Pinpoint the cell where the given text exists, returning its [X, Y] midpoint coordinate. 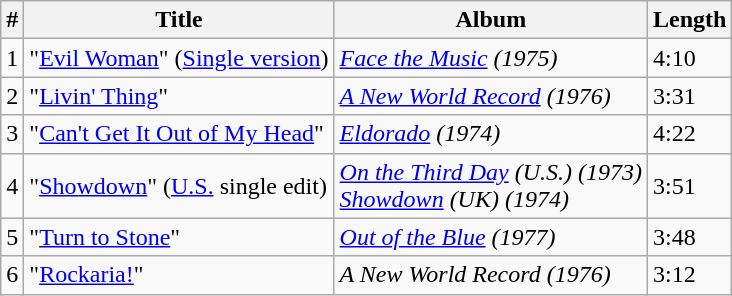
"Rockaria!" [179, 275]
6 [12, 275]
"Can't Get It Out of My Head" [179, 134]
4:10 [690, 58]
On the Third Day (U.S.) (1973)Showdown (UK) (1974) [490, 186]
5 [12, 237]
Eldorado (1974) [490, 134]
3:51 [690, 186]
3 [12, 134]
3:12 [690, 275]
Out of the Blue (1977) [490, 237]
2 [12, 96]
Face the Music (1975) [490, 58]
Album [490, 20]
# [12, 20]
Title [179, 20]
4 [12, 186]
Length [690, 20]
3:31 [690, 96]
3:48 [690, 237]
"Showdown" (U.S. single edit) [179, 186]
"Evil Woman" (Single version) [179, 58]
"Turn to Stone" [179, 237]
1 [12, 58]
"Livin' Thing" [179, 96]
4:22 [690, 134]
